Search for the cell housing the specified text and yield its (x, y) center coordinate. 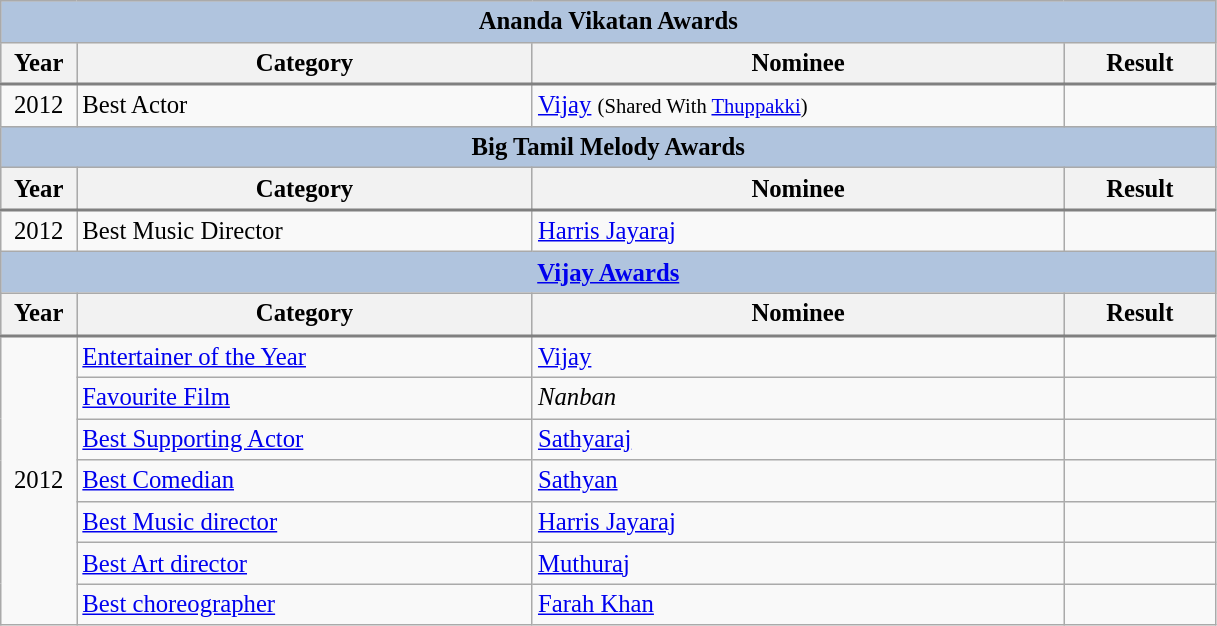
Best Comedian (305, 480)
Best Music Director (305, 231)
Vijay (Shared With Thuppakki) (798, 106)
Entertainer of the Year (305, 357)
Best choreographer (305, 606)
Sathyaraj (798, 440)
Vijay Awards (608, 272)
Best Art director (305, 564)
Favourite Film (305, 398)
Nanban (798, 398)
Muthuraj (798, 564)
Ananda Vikatan Awards (608, 22)
Vijay (798, 357)
Best Supporting Actor (305, 440)
Sathyan (798, 480)
Best Actor (305, 106)
Farah Khan (798, 606)
Best Music director (305, 522)
Big Tamil Melody Awards (608, 148)
